Detect which cell encompasses the target text, then output its (X, Y) center coordinate. 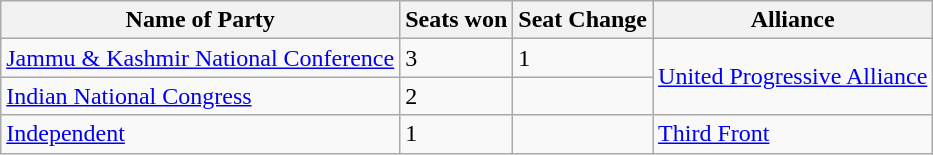
Jammu & Kashmir National Conference (200, 58)
Indian National Congress (200, 96)
3 (456, 58)
Seat Change (583, 20)
Alliance (793, 20)
2 (456, 96)
Independent (200, 134)
Third Front (793, 134)
Seats won (456, 20)
Name of Party (200, 20)
United Progressive Alliance (793, 77)
